Extract the [X, Y] coordinate from the center of the cell holding the provided text.  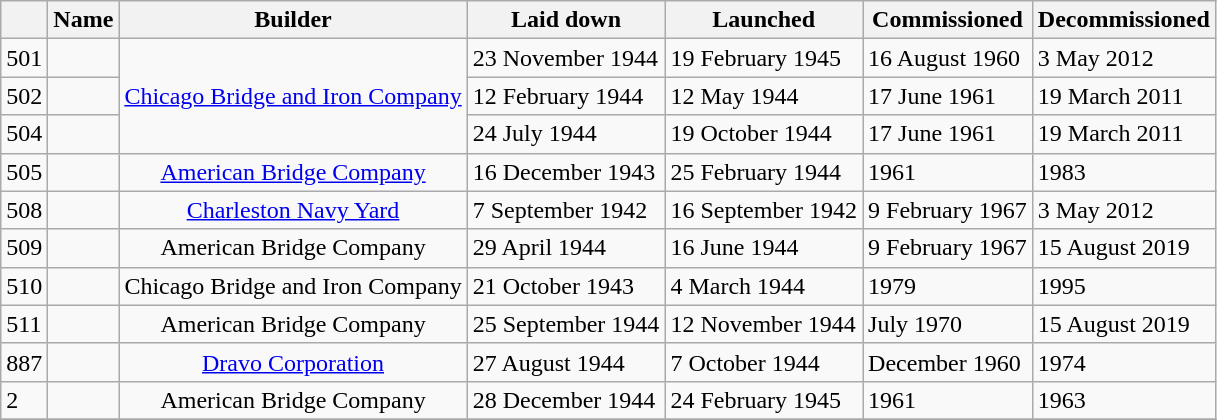
Decommissioned [1124, 20]
511 [24, 324]
501 [24, 58]
25 February 1944 [764, 172]
502 [24, 96]
1979 [948, 286]
509 [24, 248]
2 [24, 400]
21 October 1943 [566, 286]
505 [24, 172]
887 [24, 362]
12 November 1944 [764, 324]
19 October 1944 [764, 134]
27 August 1944 [566, 362]
19 February 1945 [764, 58]
24 February 1945 [764, 400]
504 [24, 134]
Name [84, 20]
1963 [1124, 400]
12 May 1944 [764, 96]
23 November 1944 [566, 58]
1974 [1124, 362]
Charleston Navy Yard [293, 210]
Laid down [566, 20]
16 August 1960 [948, 58]
1983 [1124, 172]
4 March 1944 [764, 286]
510 [24, 286]
28 December 1944 [566, 400]
December 1960 [948, 362]
Launched [764, 20]
7 September 1942 [566, 210]
16 September 1942 [764, 210]
7 October 1944 [764, 362]
Dravo Corporation [293, 362]
25 September 1944 [566, 324]
16 June 1944 [764, 248]
Builder [293, 20]
July 1970 [948, 324]
1995 [1124, 286]
12 February 1944 [566, 96]
29 April 1944 [566, 248]
16 December 1943 [566, 172]
24 July 1944 [566, 134]
508 [24, 210]
Commissioned [948, 20]
